Search for the cell housing the specified text and yield its [X, Y] center coordinate. 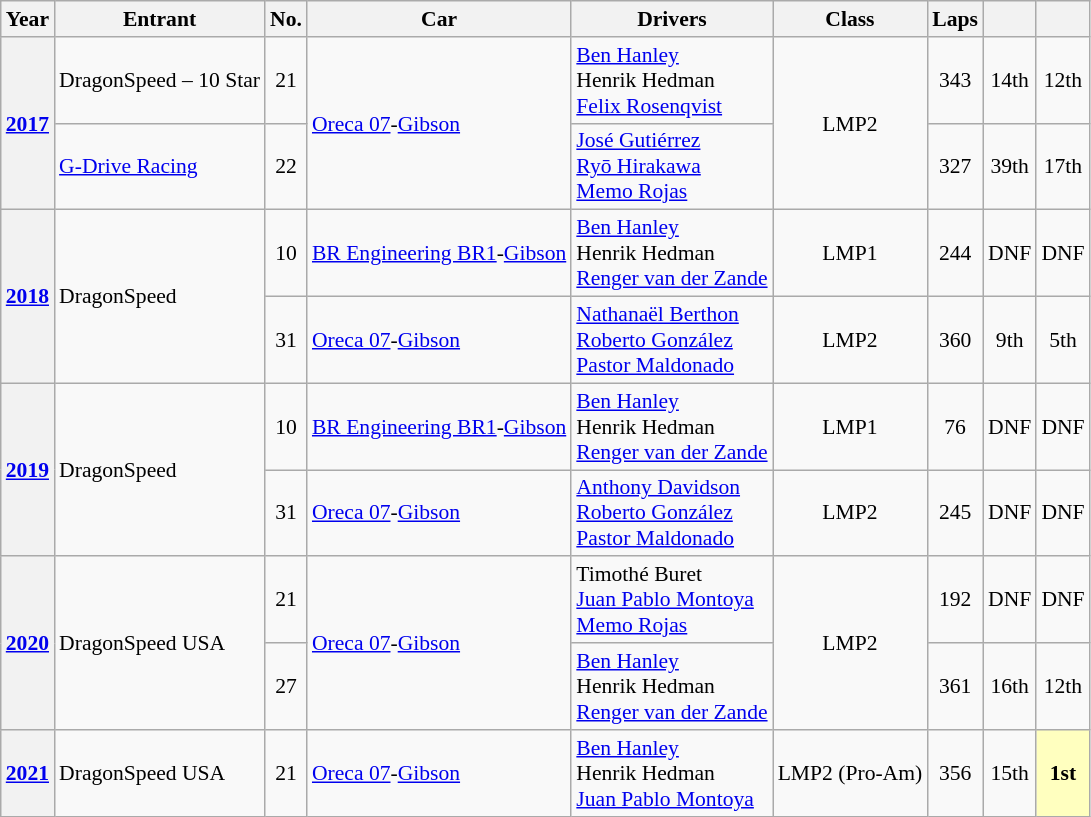
Entrant [160, 19]
Timothé Buret Juan Pablo Montoya Memo Rojas [672, 600]
356 [955, 774]
José Gutiérrez Ryō Hirakawa Memo Rojas [672, 166]
Year [28, 19]
361 [955, 686]
2018 [28, 296]
16th [1010, 686]
Anthony Davidson Roberto González Pastor Maldonado [672, 514]
G-Drive Racing [160, 166]
360 [955, 340]
Ben Hanley Henrik Hedman Felix Rosenqvist [672, 80]
76 [955, 426]
2020 [28, 644]
244 [955, 254]
Ben Hanley Henrik Hedman Juan Pablo Montoya [672, 774]
2019 [28, 470]
22 [286, 166]
Car [439, 19]
1st [1062, 774]
192 [955, 600]
Drivers [672, 19]
15th [1010, 774]
343 [955, 80]
Class [850, 19]
DragonSpeed – 10 Star [160, 80]
5th [1062, 340]
LMP2 (Pro-Am) [850, 774]
2017 [28, 124]
27 [286, 686]
327 [955, 166]
Laps [955, 19]
9th [1010, 340]
39th [1010, 166]
No. [286, 19]
14th [1010, 80]
245 [955, 514]
2021 [28, 774]
17th [1062, 166]
Nathanaël Berthon Roberto González Pastor Maldonado [672, 340]
